Output the [x, y] coordinate of the center of the cell containing the given text.  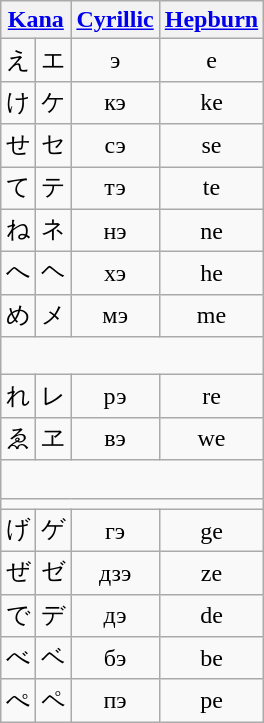
ベ [54, 658]
テ [54, 188]
Cyrillic [115, 20]
デ [54, 616]
ne [211, 230]
ね [18, 230]
рэ [115, 396]
нэ [115, 230]
э [115, 60]
e [211, 60]
メ [54, 316]
へ [18, 274]
мэ [115, 316]
で [18, 616]
me [211, 316]
け [18, 102]
Kana [36, 20]
ネ [54, 230]
ペ [54, 700]
ヱ [54, 438]
て [18, 188]
ケ [54, 102]
гэ [115, 530]
тэ [115, 188]
エ [54, 60]
ヘ [54, 274]
пэ [115, 700]
め [18, 316]
de [211, 616]
え [18, 60]
дзэ [115, 574]
せ [18, 146]
ze [211, 574]
дэ [115, 616]
вэ [115, 438]
бэ [115, 658]
se [211, 146]
ぺ [18, 700]
レ [54, 396]
te [211, 188]
кэ [115, 102]
we [211, 438]
セ [54, 146]
he [211, 274]
べ [18, 658]
be [211, 658]
ゑ [18, 438]
ge [211, 530]
れ [18, 396]
ぜ [18, 574]
pe [211, 700]
ゲ [54, 530]
げ [18, 530]
хэ [115, 274]
ゼ [54, 574]
сэ [115, 146]
Hepburn [211, 20]
ke [211, 102]
re [211, 396]
